For the text-containing cell, return its midpoint in (x, y) coordinate format. 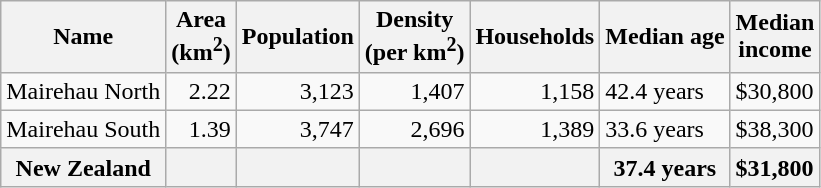
New Zealand (84, 167)
Households (535, 37)
33.6 years (665, 129)
$31,800 (775, 167)
1.39 (201, 129)
Mairehau South (84, 129)
$30,800 (775, 91)
3,747 (298, 129)
1,407 (414, 91)
Name (84, 37)
2,696 (414, 129)
2.22 (201, 91)
Area(km2) (201, 37)
1,389 (535, 129)
Median age (665, 37)
Density(per km2) (414, 37)
1,158 (535, 91)
37.4 years (665, 167)
Population (298, 37)
Mairehau North (84, 91)
Medianincome (775, 37)
3,123 (298, 91)
$38,300 (775, 129)
42.4 years (665, 91)
